Return the (X, Y) coordinate for the center point of the cell that contains the specified text.  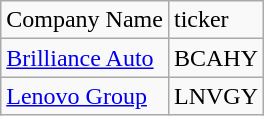
LNVGY (216, 96)
Lenovo Group (85, 96)
Brilliance Auto (85, 58)
Company Name (85, 20)
BCAHY (216, 58)
ticker (216, 20)
